Provide the [x, y] coordinate of the cell's center where the given text is located.  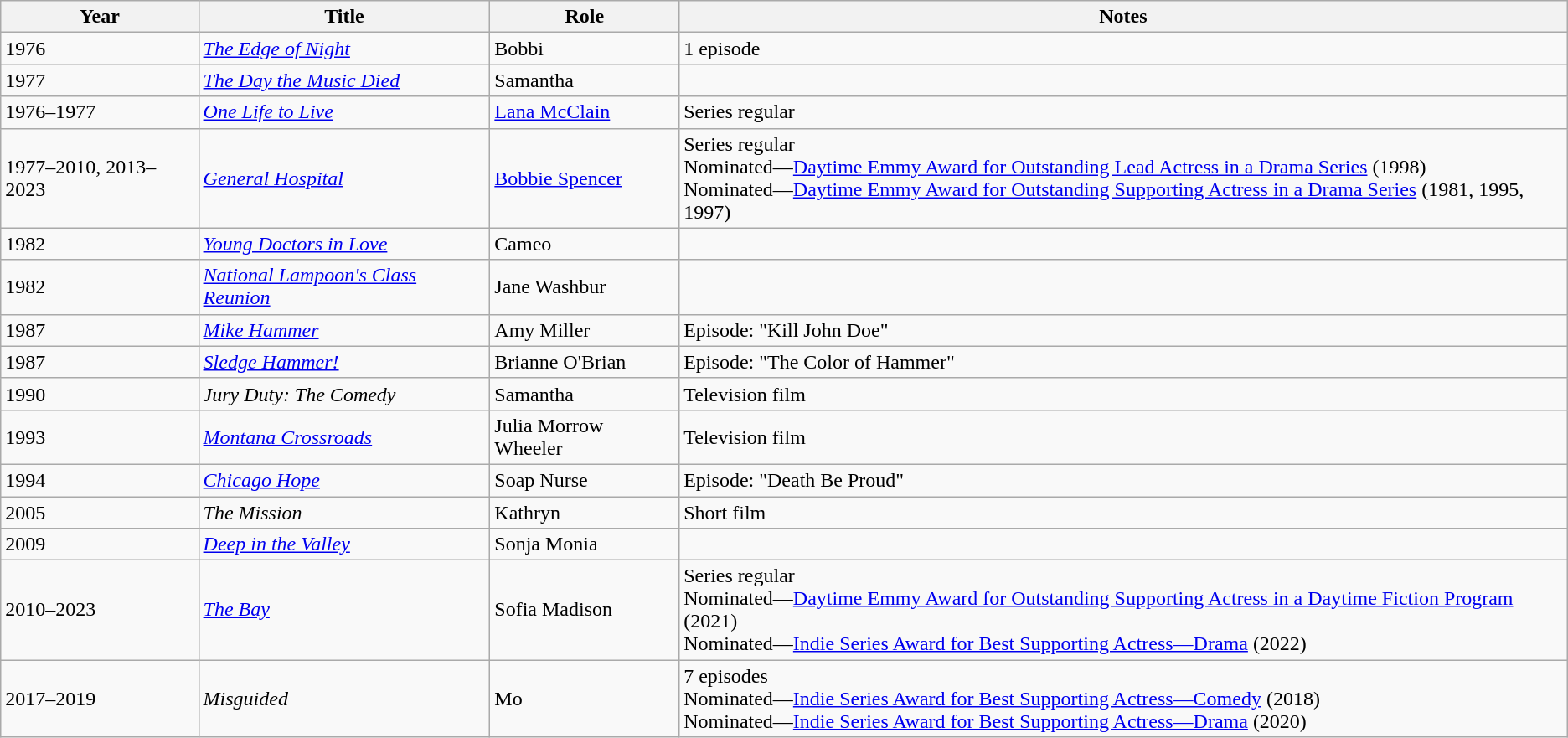
Short film [1124, 512]
Mike Hammer [344, 330]
Title [344, 17]
1 episode [1124, 49]
1990 [100, 394]
Sledge Hammer! [344, 362]
Misguided [344, 699]
Role [585, 17]
The Bay [344, 610]
National Lampoon's Class Reunion [344, 286]
Bobbi [585, 49]
General Hospital [344, 178]
Sofia Madison [585, 610]
1993 [100, 437]
The Edge of Night [344, 49]
Cameo [585, 244]
Montana Crossroads [344, 437]
1977–2010, 2013–2023 [100, 178]
Notes [1124, 17]
1977 [100, 80]
Series regular [1124, 112]
Sonja Monia [585, 544]
2010–2023 [100, 610]
Episode: "Death Be Proud" [1124, 480]
2005 [100, 512]
Year [100, 17]
Episode: "The Color of Hammer" [1124, 362]
7 episodesNominated—Indie Series Award for Best Supporting Actress—Comedy (2018)Nominated—Indie Series Award for Best Supporting Actress—Drama (2020) [1124, 699]
Amy Miller [585, 330]
Kathryn [585, 512]
One Life to Live [344, 112]
Soap Nurse [585, 480]
The Day the Music Died [344, 80]
Julia Morrow Wheeler [585, 437]
2009 [100, 544]
2017–2019 [100, 699]
Jane Washbur [585, 286]
The Mission [344, 512]
1976 [100, 49]
Lana McClain [585, 112]
Brianne O'Brian [585, 362]
Deep in the Valley [344, 544]
Mo [585, 699]
1976–1977 [100, 112]
Young Doctors in Love [344, 244]
Episode: "Kill John Doe" [1124, 330]
Bobbie Spencer [585, 178]
Chicago Hope [344, 480]
Jury Duty: The Comedy [344, 394]
1994 [100, 480]
